Locate the cell with the specified text and output its (X, Y) center coordinate. 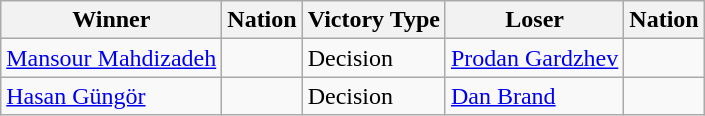
Mansour Mahdizadeh (112, 58)
Prodan Gardzhev (534, 58)
Hasan Güngör (112, 96)
Loser (534, 20)
Winner (112, 20)
Dan Brand (534, 96)
Victory Type (374, 20)
